Return the (x, y) coordinate for the center point of the cell that contains the specified text.  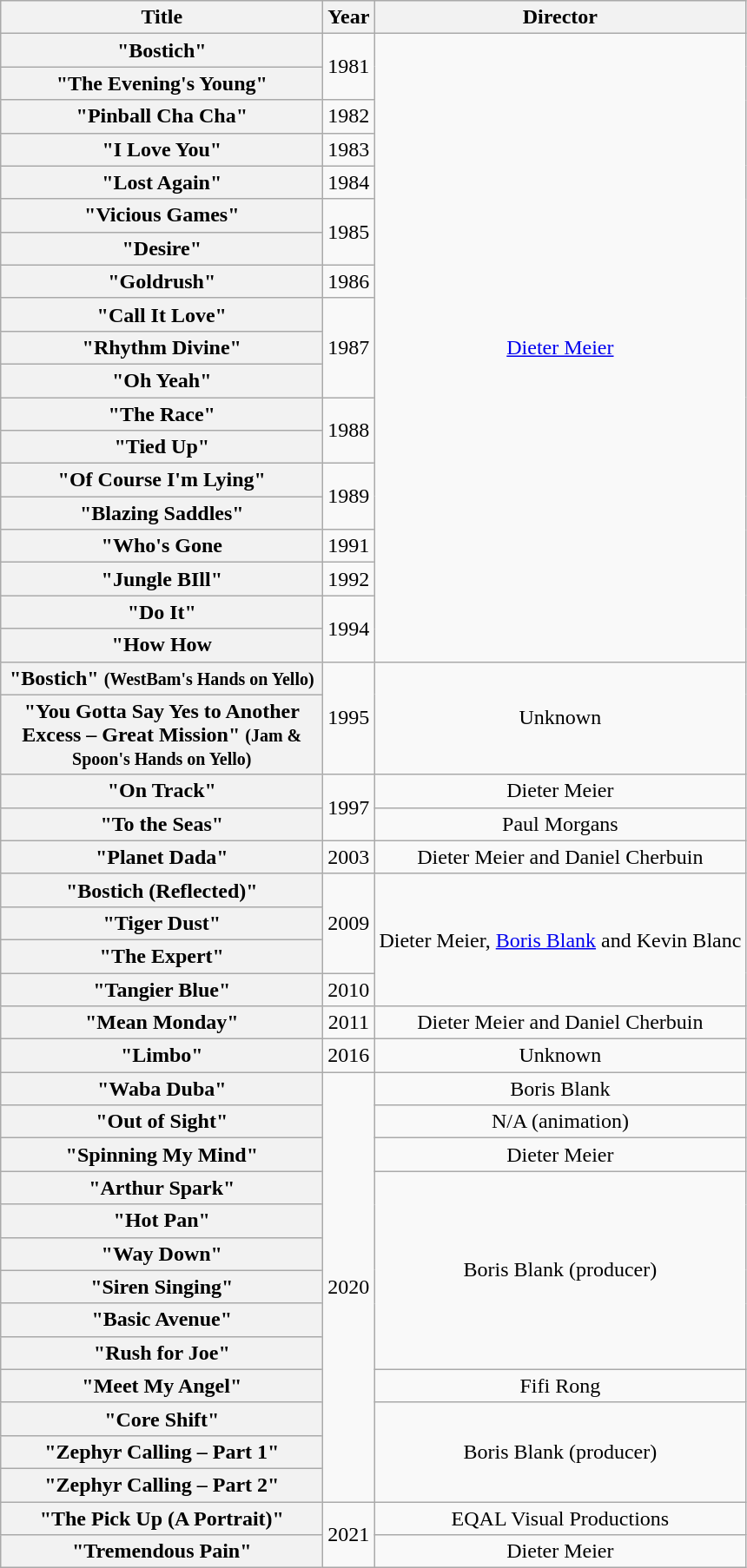
"On Track" (162, 791)
"Tied Up" (162, 447)
"Of Course I'm Lying" (162, 480)
"Jungle BIll" (162, 579)
N/A (animation) (560, 1122)
"Bostich" (162, 50)
"Oh Yeah" (162, 380)
1987 (349, 347)
1991 (349, 546)
"Waba Duba" (162, 1089)
"Arthur Spark" (162, 1188)
2009 (349, 923)
"Planet Dada" (162, 857)
2016 (349, 1056)
"The Race" (162, 414)
"Meet My Angel" (162, 1386)
"The Pick Up (A Portrait)" (162, 1519)
1988 (349, 431)
"Core Shift" (162, 1419)
"Rhythm Divine" (162, 347)
"Goldrush" (162, 281)
2021 (349, 1535)
Director (560, 17)
2003 (349, 857)
"The Expert" (162, 956)
"Do It" (162, 612)
EQAL Visual Productions (560, 1519)
"I Love You" (162, 149)
"Rush for Joe" (162, 1353)
"Basic Avenue" (162, 1320)
Year (349, 17)
"Who's Gone (162, 546)
"Bostich" (WestBam's Hands on Yello) (162, 678)
"You Gotta Say Yes to Another Excess – Great Mission" (Jam & Spoon's Hands on Yello) (162, 735)
"Vicious Games" (162, 215)
1981 (349, 67)
1983 (349, 149)
1984 (349, 182)
1986 (349, 281)
2011 (349, 1023)
1995 (349, 718)
"Out of Sight" (162, 1122)
"Bostich (Reflected)" (162, 890)
"Lost Again" (162, 182)
Fifi Rong (560, 1386)
"How How (162, 645)
"Mean Monday" (162, 1023)
"Way Down" (162, 1254)
"Tremendous Pain" (162, 1552)
"Spinning My Mind" (162, 1155)
1982 (349, 116)
"Desire" (162, 248)
1997 (349, 807)
Boris Blank (560, 1089)
"Zephyr Calling – Part 2" (162, 1485)
Dieter Meier, Boris Blank and Kevin Blanc (560, 939)
1994 (349, 629)
2020 (349, 1287)
"Blazing Saddles" (162, 513)
1985 (349, 232)
"Tiger Dust" (162, 923)
Paul Morgans (560, 824)
"Siren Singing" (162, 1287)
"Zephyr Calling – Part 1" (162, 1452)
"Hot Pan" (162, 1221)
Title (162, 17)
"To the Seas" (162, 824)
"Tangier Blue" (162, 989)
1989 (349, 497)
"Pinball Cha Cha" (162, 116)
"Call It Love" (162, 314)
2010 (349, 989)
"The Evening's Young" (162, 83)
"Limbo" (162, 1056)
1992 (349, 579)
